Pinpoint the cell where the given text exists, returning its [x, y] midpoint coordinate. 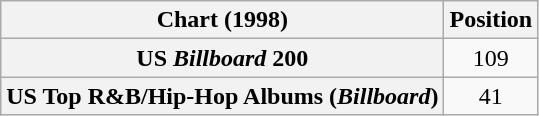
109 [491, 58]
US Top R&B/Hip-Hop Albums (Billboard) [222, 96]
Position [491, 20]
US Billboard 200 [222, 58]
Chart (1998) [222, 20]
41 [491, 96]
